Capture the cell that displays the provided text and extract its [X, Y] central coordinate. 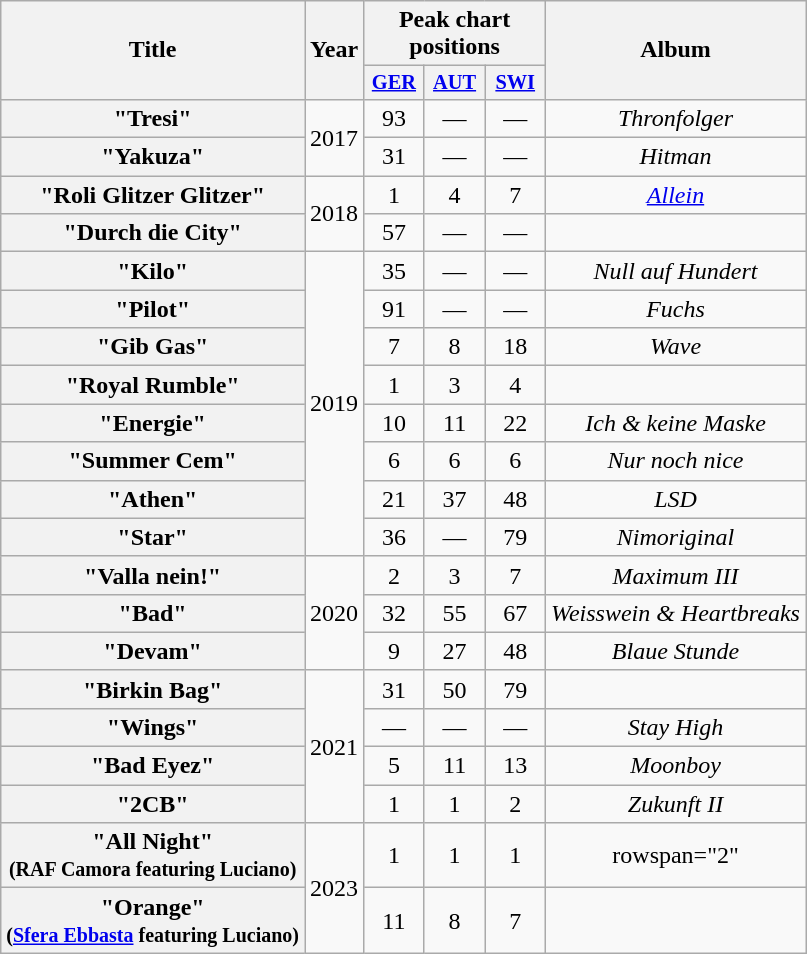
Peak chart positions [455, 34]
"Durch die City" [153, 233]
"Bad" [153, 613]
93 [394, 118]
13 [516, 766]
"Roli Glitzer Glitzer" [153, 195]
2019 [334, 404]
Year [334, 50]
35 [394, 271]
67 [516, 613]
Album [676, 50]
Fuchs [676, 309]
"Yakuza" [153, 157]
GER [394, 83]
9 [394, 651]
55 [454, 613]
"Summer Cem" [153, 461]
"Birkin Bag" [153, 689]
"Bad Eyez" [153, 766]
Nimoriginal [676, 537]
22 [516, 423]
Hitman [676, 157]
Title [153, 50]
"All Night"(RAF Camora featuring Luciano) [153, 856]
2017 [334, 137]
"Star" [153, 537]
Thronfolger [676, 118]
2020 [334, 613]
21 [394, 499]
50 [454, 689]
"Royal Rumble" [153, 385]
"Valla nein!" [153, 575]
Blaue Stunde [676, 651]
32 [394, 613]
Moonboy [676, 766]
SWI [516, 83]
36 [394, 537]
"Tresi" [153, 118]
5 [394, 766]
"Athen" [153, 499]
"2CB" [153, 804]
"Devam" [153, 651]
LSD [676, 499]
18 [516, 347]
rowspan="2" [676, 856]
"Energie" [153, 423]
AUT [454, 83]
Nur noch nice [676, 461]
"Orange"(Sfera Ebbasta featuring Luciano) [153, 920]
Zukunft II [676, 804]
27 [454, 651]
Weisswein & Heartbreaks [676, 613]
57 [394, 233]
2023 [334, 888]
Null auf Hundert [676, 271]
Maximum III [676, 575]
2021 [334, 746]
37 [454, 499]
Wave [676, 347]
91 [394, 309]
2018 [334, 214]
10 [394, 423]
"Wings" [153, 727]
Allein [676, 195]
"Pilot" [153, 309]
Stay High [676, 727]
Ich & keine Maske [676, 423]
"Kilo" [153, 271]
"Gib Gas" [153, 347]
